Scan for the cell matching the given text and deliver its (X, Y) coordinate at center. 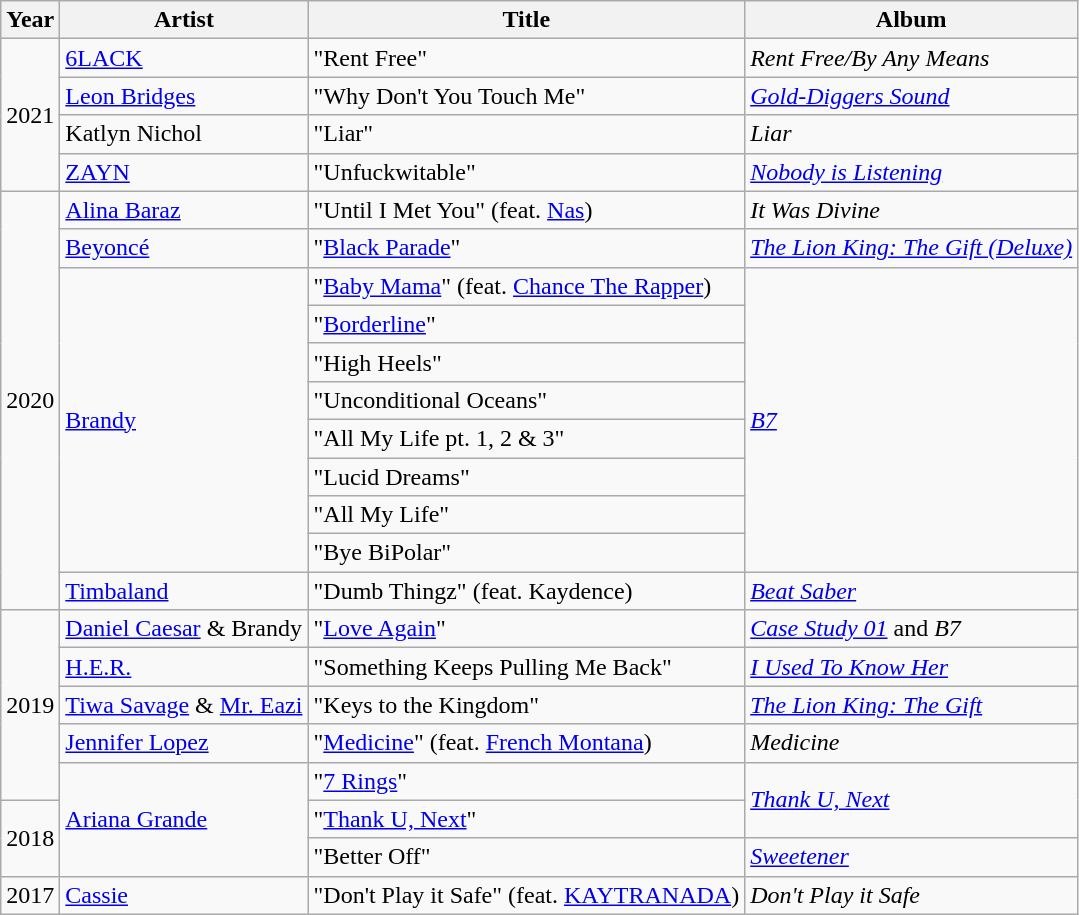
"Medicine" (feat. French Montana) (526, 743)
Title (526, 20)
Artist (184, 20)
Case Study 01 and B7 (912, 629)
2017 (30, 895)
"Unconditional Oceans" (526, 400)
Cassie (184, 895)
"Baby Mama" (feat. Chance The Rapper) (526, 286)
"Lucid Dreams" (526, 477)
Alina Baraz (184, 210)
"Something Keeps Pulling Me Back" (526, 667)
"Rent Free" (526, 58)
"Love Again" (526, 629)
Don't Play it Safe (912, 895)
ZAYN (184, 172)
Leon Bridges (184, 96)
Liar (912, 134)
Katlyn Nichol (184, 134)
Medicine (912, 743)
Brandy (184, 419)
Gold-Diggers Sound (912, 96)
"Until I Met You" (feat. Nas) (526, 210)
"Bye BiPolar" (526, 553)
H.E.R. (184, 667)
"All My Life pt. 1, 2 & 3" (526, 438)
"7 Rings" (526, 781)
"Liar" (526, 134)
2019 (30, 705)
The Lion King: The Gift (Deluxe) (912, 248)
Beat Saber (912, 591)
Year (30, 20)
The Lion King: The Gift (912, 705)
Jennifer Lopez (184, 743)
Nobody is Listening (912, 172)
Daniel Caesar & Brandy (184, 629)
"Unfuckwitable" (526, 172)
"Keys to the Kingdom" (526, 705)
Tiwa Savage & Mr. Eazi (184, 705)
"All My Life" (526, 515)
2021 (30, 115)
It Was Divine (912, 210)
"Better Off" (526, 857)
"Black Parade" (526, 248)
6LACK (184, 58)
2018 (30, 838)
"Why Don't You Touch Me" (526, 96)
"Borderline" (526, 324)
Thank U, Next (912, 800)
"Dumb Thingz" (feat. Kaydence) (526, 591)
"Thank U, Next" (526, 819)
Timbaland (184, 591)
B7 (912, 419)
Sweetener (912, 857)
I Used To Know Her (912, 667)
Rent Free/By Any Means (912, 58)
"High Heels" (526, 362)
Beyoncé (184, 248)
2020 (30, 400)
Ariana Grande (184, 819)
Album (912, 20)
"Don't Play it Safe" (feat. KAYTRANADA) (526, 895)
